Locate the cell with the specified text and output its (X, Y) center coordinate. 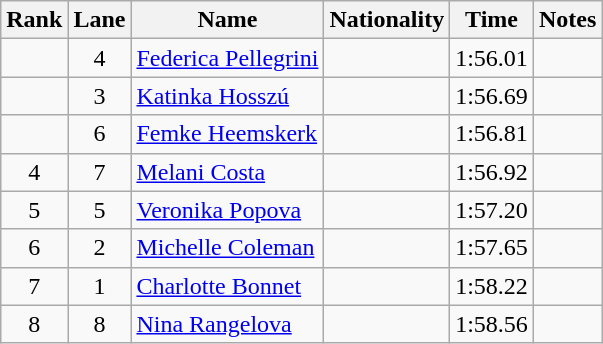
Femke Heemskerk (228, 134)
Federica Pellegrini (228, 58)
Time (492, 20)
1:57.20 (492, 210)
1:58.22 (492, 286)
1:58.56 (492, 324)
1:56.81 (492, 134)
Melani Costa (228, 172)
Katinka Hosszú (228, 96)
Charlotte Bonnet (228, 286)
Nina Rangelova (228, 324)
1:56.01 (492, 58)
2 (100, 248)
Name (228, 20)
1:56.92 (492, 172)
Michelle Coleman (228, 248)
Veronika Popova (228, 210)
1:57.65 (492, 248)
1 (100, 286)
Notes (567, 20)
Nationality (387, 20)
Lane (100, 20)
Rank (34, 20)
1:56.69 (492, 96)
3 (100, 96)
